Return [x, y] of the center of cell containing provided text 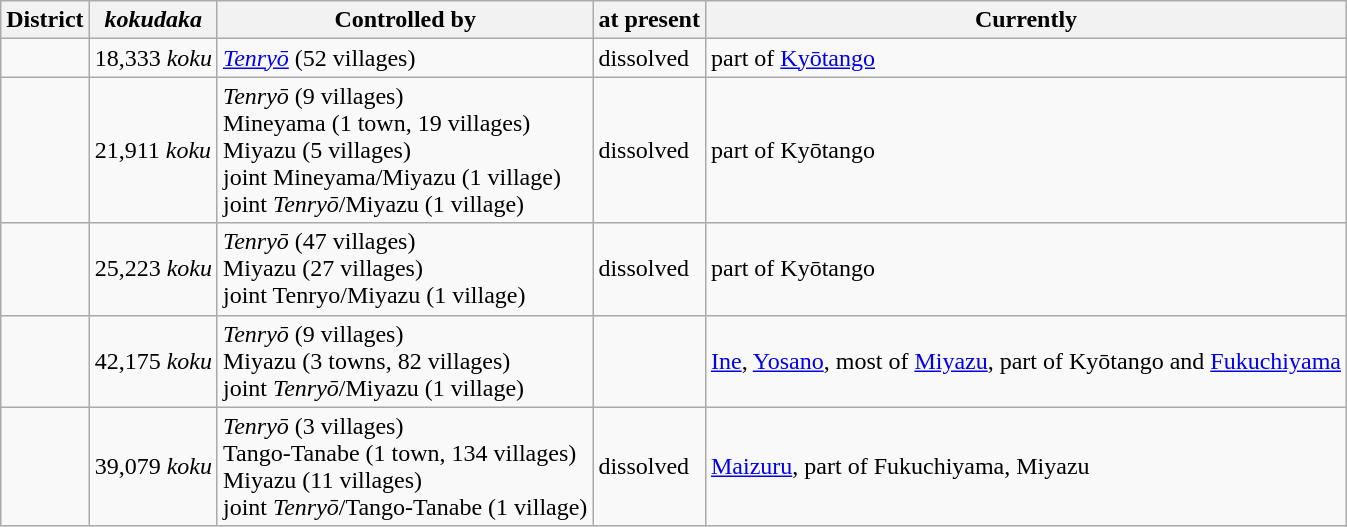
Tenryō (9 villages)Mineyama (1 town, 19 villages)Miyazu (5 villages) joint Mineyama/Miyazu (1 village)joint Tenryō/Miyazu (1 village) [404, 150]
kokudaka [153, 20]
District [45, 20]
Maizuru, part of Fukuchiyama, Miyazu [1026, 466]
Tenryō (9 villages)Miyazu (3 towns, 82 villages)joint Tenryō/Miyazu (1 village) [404, 361]
18,333 koku [153, 58]
Currently [1026, 20]
39,079 koku [153, 466]
at present [650, 20]
Tenryō (3 villages)Tango-Tanabe (1 town, 134 villages)Miyazu (11 villages)joint Tenryō/Tango-Tanabe (1 village) [404, 466]
Controlled by [404, 20]
42,175 koku [153, 361]
25,223 koku [153, 269]
Tenryō (52 villages) [404, 58]
Ine, Yosano, most of Miyazu, part of Kyōtango and Fukuchiyama [1026, 361]
Tenryō (47 villages)Miyazu (27 villages)joint Tenryo/Miyazu (1 village) [404, 269]
21,911 koku [153, 150]
